Return [x, y] of the center of cell containing provided text 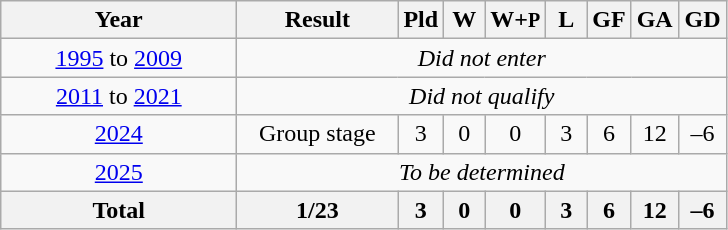
W [464, 20]
GF [609, 20]
GD [702, 20]
Pld [421, 20]
2024 [119, 134]
Year [119, 20]
Did not enter [482, 58]
Total [119, 210]
L [566, 20]
1/23 [318, 210]
Group stage [318, 134]
Result [318, 20]
To be determined [482, 172]
W+P [516, 20]
2025 [119, 172]
1995 to 2009 [119, 58]
GA [654, 20]
Did not qualify [482, 96]
2011 to 2021 [119, 96]
